Detect which cell encompasses the target text, then output its (x, y) center coordinate. 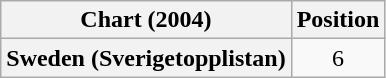
Sweden (Sverigetopplistan) (146, 58)
6 (338, 58)
Chart (2004) (146, 20)
Position (338, 20)
